Output the [X, Y] coordinate of the center of the cell containing the given text.  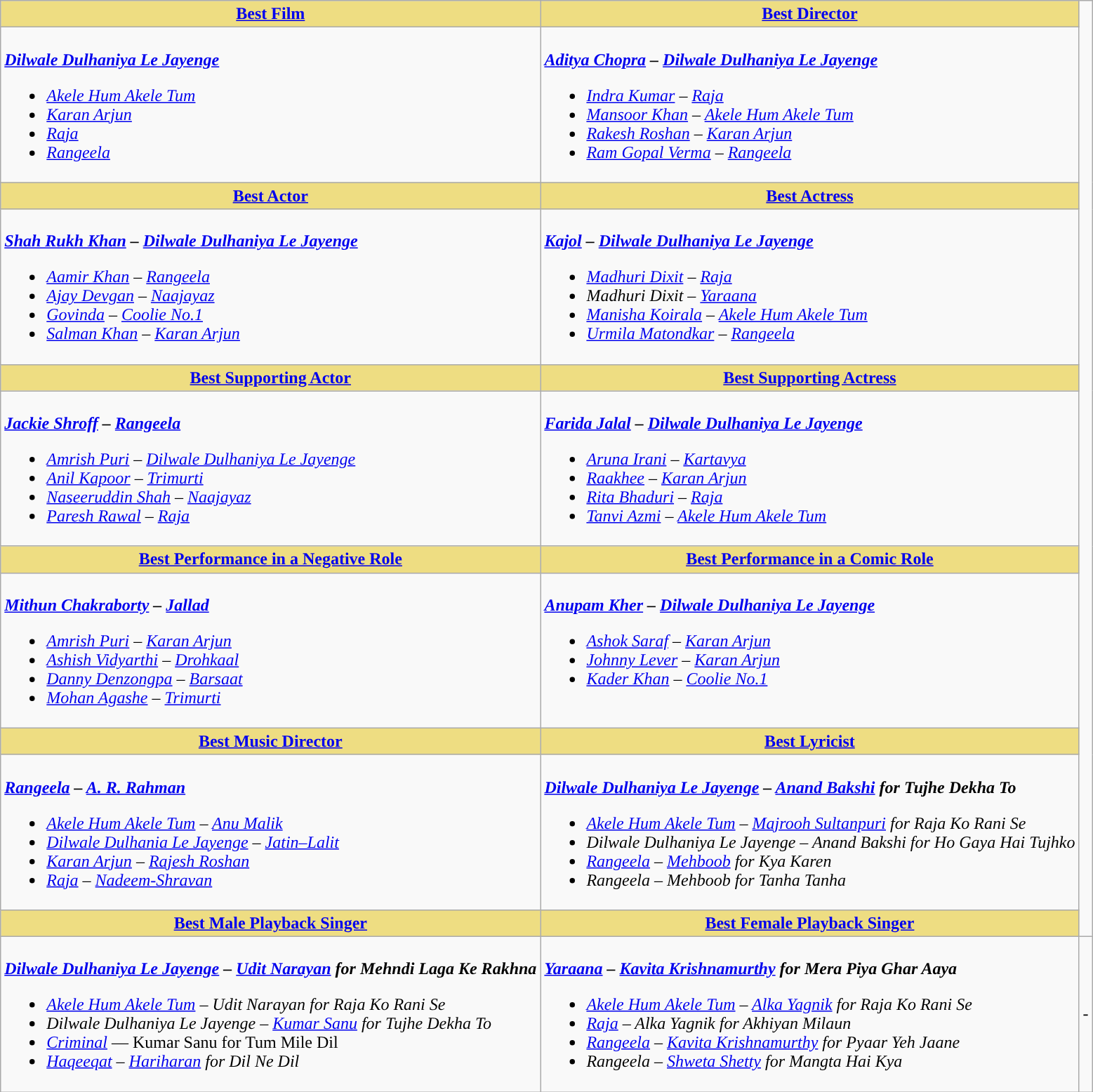
Best Female Playback Singer [810, 923]
Shah Rukh Khan – Dilwale Dulhaniya Le Jayenge Aamir Khan – RangeelaAjay Devgan – NaajayazGovinda – Coolie No.1Salman Khan – Karan Arjun [271, 286]
Best Film [271, 14]
Rangeela – A. R. Rahman Akele Hum Akele Tum – Anu MalikDilwale Dulhania Le Jayenge – Jatin–LalitKaran Arjun – Rajesh RoshanRaja – Nadeem-Shravan [271, 832]
Best Supporting Actress [810, 378]
Farida Jalal – Dilwale Dulhaniya Le Jayenge Aruna Irani – KartavyaRaakhee – Karan ArjunRita Bhaduri – RajaTanvi Azmi – Akele Hum Akele Tum [810, 469]
Kajol – Dilwale Dulhaniya Le Jayenge Madhuri Dixit – RajaMadhuri Dixit – YaraanaManisha Koirala – Akele Hum Akele TumUrmila Matondkar – Rangeela [810, 286]
Mithun Chakraborty – Jallad Amrish Puri – Karan ArjunAshish Vidyarthi – DrohkaalDanny Denzongpa – BarsaatMohan Agashe – Trimurti [271, 650]
Dilwale Dulhaniya Le Jayenge Akele Hum Akele TumKaran ArjunRajaRangeela [271, 105]
Best Performance in a Negative Role [271, 559]
Best Music Director [271, 741]
Best Male Playback Singer [271, 923]
Best Lyricist [810, 741]
Jackie Shroff – Rangeela Amrish Puri – Dilwale Dulhaniya Le JayengeAnil Kapoor – TrimurtiNaseeruddin Shah – NaajayazParesh Rawal – Raja [271, 469]
Anupam Kher – Dilwale Dulhaniya Le Jayenge Ashok Saraf – Karan ArjunJohnny Lever – Karan ArjunKader Khan – Coolie No.1 [810, 650]
Best Actress [810, 196]
Best Performance in a Comic Role [810, 559]
- [1085, 1013]
Best Supporting Actor [271, 378]
Best Actor [271, 196]
Best Director [810, 14]
